Determine the (X, Y) coordinate at the center of the cell enclosing the given text.  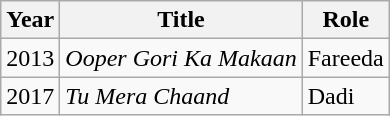
2013 (30, 58)
Tu Mera Chaand (181, 96)
2017 (30, 96)
Year (30, 20)
Dadi (346, 96)
Ooper Gori Ka Makaan (181, 58)
Title (181, 20)
Fareeda (346, 58)
Role (346, 20)
